Output the [x, y] coordinate of the center of the cell containing the given text.  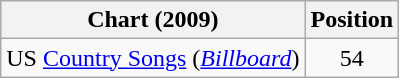
Chart (2009) [153, 20]
US Country Songs (Billboard) [153, 58]
54 [352, 58]
Position [352, 20]
